Pinpoint the cell where the given text exists, returning its [x, y] midpoint coordinate. 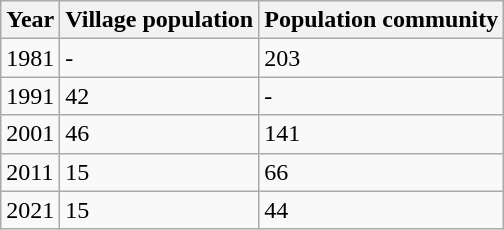
141 [382, 134]
203 [382, 58]
46 [160, 134]
1991 [30, 96]
Population community [382, 20]
Village population [160, 20]
42 [160, 96]
2011 [30, 172]
44 [382, 210]
1981 [30, 58]
2001 [30, 134]
66 [382, 172]
Year [30, 20]
2021 [30, 210]
